Return the (x, y) coordinate for the center point of the cell that contains the specified text.  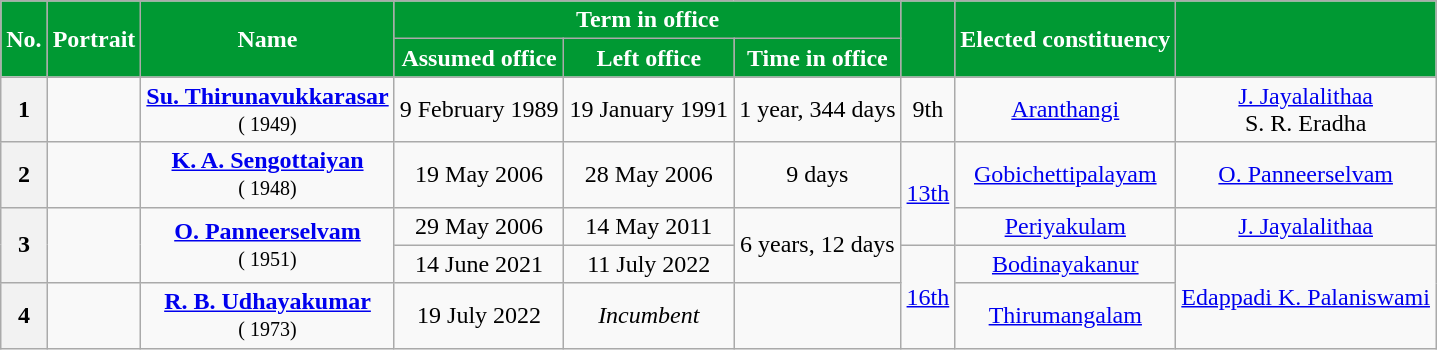
9th (928, 110)
J. Jayalalithaa (1306, 226)
Edappadi K. Palaniswami (1306, 296)
Elected constituency (1066, 39)
No. (24, 39)
Periyakulam (1066, 226)
13th (928, 194)
9 February 1989 (479, 110)
6 years, 12 days (818, 245)
Gobichettipalayam (1066, 174)
14 June 2021 (479, 264)
16th (928, 296)
Bodinayakanur (1066, 264)
Term in office (648, 20)
Thirumangalam (1066, 316)
14 May 2011 (649, 226)
3 (24, 245)
O. Panneerselvam (1306, 174)
1 year, 344 days (818, 110)
O. Panneerselvam( 1951) (268, 245)
Incumbent (649, 316)
19 May 2006 (479, 174)
2 (24, 174)
28 May 2006 (649, 174)
Time in office (818, 58)
9 days (818, 174)
R. B. Udhayakumar( 1973) (268, 316)
Su. Thirunavukkarasar( 1949) (268, 110)
11 July 2022 (649, 264)
J. JayalalithaaS. R. Eradha (1306, 110)
29 May 2006 (479, 226)
4 (24, 316)
Name (268, 39)
Assumed office (479, 58)
K. A. Sengottaiyan( 1948) (268, 174)
1 (24, 110)
Aranthangi (1066, 110)
Left office (649, 58)
19 January 1991 (649, 110)
Portrait (94, 39)
19 July 2022 (479, 316)
